Find where the given text appears and provide that cell's center as (X, Y) coordinate. 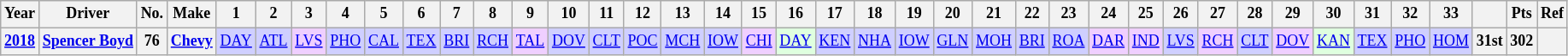
10 (569, 14)
Chevy (191, 41)
3 (309, 14)
Pts (1522, 14)
28 (1254, 14)
11 (607, 14)
16 (796, 14)
21 (995, 14)
KAN (1334, 41)
GLN (953, 41)
TAL (530, 41)
NHA (875, 41)
2018 (21, 41)
Year (21, 14)
4 (345, 14)
29 (1293, 14)
9 (530, 14)
13 (683, 14)
MCH (683, 41)
31st (1489, 41)
12 (643, 14)
18 (875, 14)
25 (1145, 14)
5 (385, 14)
8 (493, 14)
27 (1218, 14)
23 (1068, 14)
2 (273, 14)
32 (1410, 14)
22 (1032, 14)
20 (953, 14)
CHI (759, 41)
24 (1109, 14)
KEN (835, 41)
Driver (87, 14)
7 (456, 14)
POC (643, 41)
19 (914, 14)
6 (421, 14)
ROA (1068, 41)
No. (152, 14)
15 (759, 14)
HOM (1451, 41)
CAL (385, 41)
14 (723, 14)
30 (1334, 14)
17 (835, 14)
DAR (1109, 41)
MOH (995, 41)
302 (1522, 41)
26 (1181, 14)
1 (236, 14)
IND (1145, 41)
Ref (1553, 14)
Make (191, 14)
33 (1451, 14)
31 (1372, 14)
ATL (273, 41)
Spencer Boyd (87, 41)
76 (152, 41)
